Find where the given text appears and provide that cell's center as [x, y] coordinate. 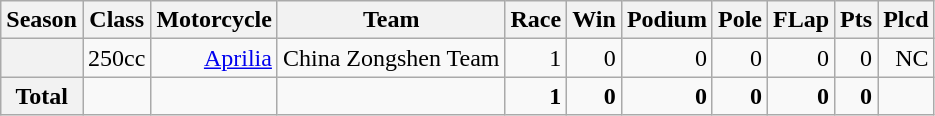
Aprilia [214, 58]
China Zongshen Team [391, 58]
Pts [856, 20]
Motorcycle [214, 20]
Season [42, 20]
FLap [802, 20]
Race [536, 20]
Plcd [906, 20]
Podium [666, 20]
Class [116, 20]
NC [906, 58]
Win [594, 20]
250cc [116, 58]
Pole [740, 20]
Team [391, 20]
Total [42, 96]
